Output the [x, y] coordinate of the center of the cell containing the given text.  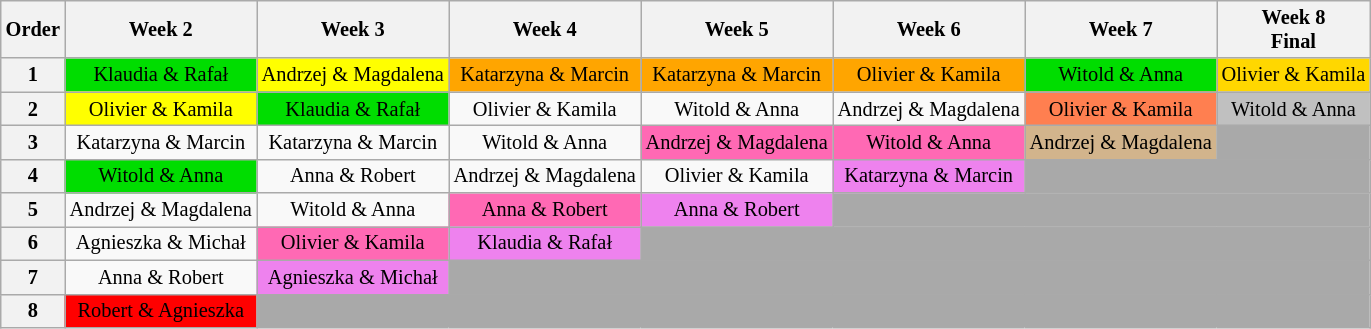
7 [33, 277]
3 [33, 142]
Week 3 [353, 29]
1 [33, 75]
2 [33, 109]
Week 8Final [1294, 29]
Week 5 [737, 29]
8 [33, 311]
Week 2 [161, 29]
Order [33, 29]
Week 4 [545, 29]
Week 6 [929, 29]
Robert & Agnieszka [161, 311]
6 [33, 243]
Week 7 [1121, 29]
4 [33, 176]
5 [33, 210]
